Determine the (x, y) coordinate at the center of the cell enclosing the given text.  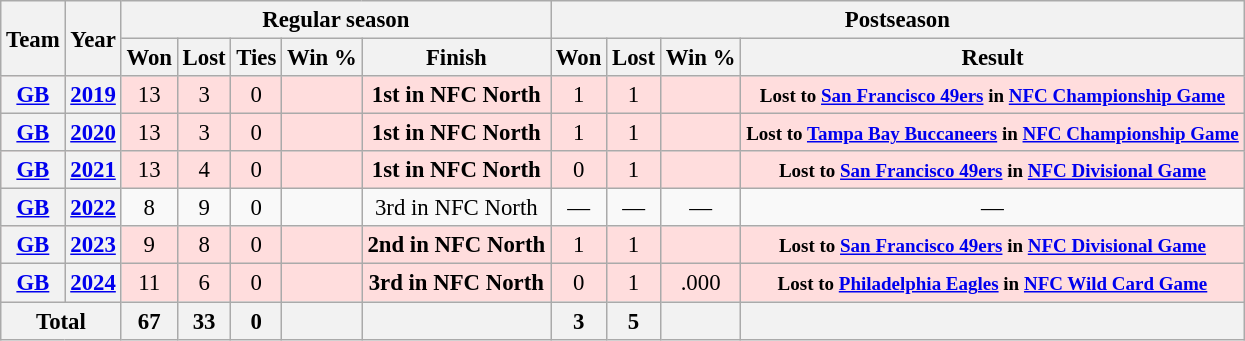
Ties (256, 58)
Lost to San Francisco 49ers in NFC Championship Game (992, 95)
2nd in NFC North (456, 245)
Year (93, 38)
6 (204, 283)
33 (204, 321)
Finish (456, 58)
2024 (93, 283)
5 (634, 321)
Lost to Philadelphia Eagles in NFC Wild Card Game (992, 283)
4 (204, 170)
Team (33, 38)
Postseason (898, 20)
Total (61, 321)
Result (992, 58)
Regular season (336, 20)
2022 (93, 208)
.000 (700, 283)
2021 (93, 170)
67 (149, 321)
2020 (93, 133)
11 (149, 283)
2019 (93, 95)
2023 (93, 245)
Lost to Tampa Bay Buccaneers in NFC Championship Game (992, 133)
